Detect which cell encompasses the target text, then output its (x, y) center coordinate. 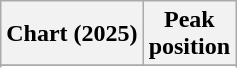
Chart (2025) (72, 34)
Peakposition (189, 34)
